Scan for the cell matching the given text and deliver its [x, y] coordinate at center. 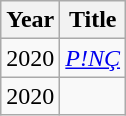
Title [93, 20]
Year [30, 20]
P!NÇ [93, 58]
